Search for the cell housing the specified text and yield its (X, Y) center coordinate. 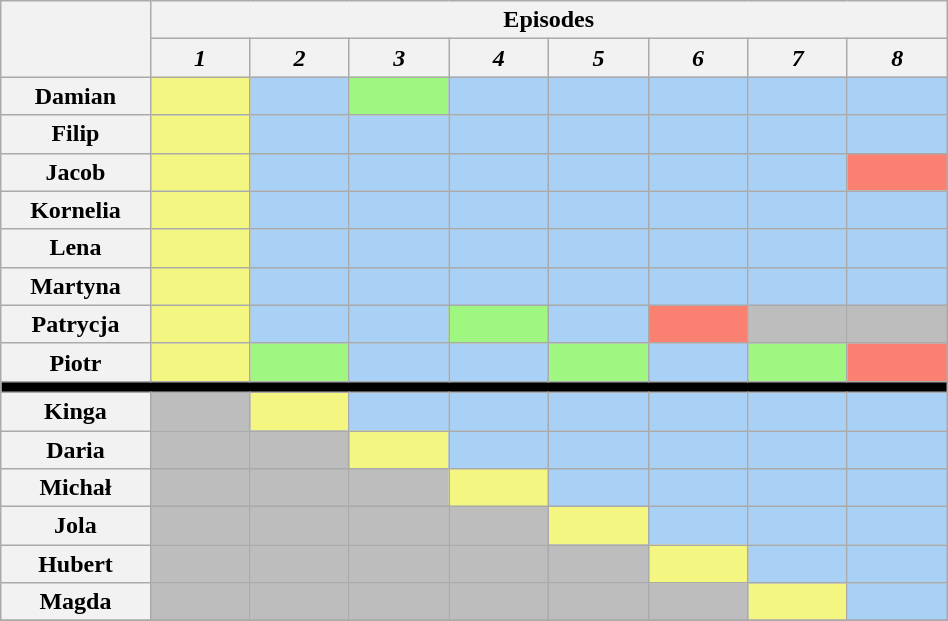
Damian (76, 96)
2 (300, 58)
Daria (76, 449)
Filip (76, 134)
1 (200, 58)
Magda (76, 602)
6 (698, 58)
Episodes (548, 20)
Piotr (76, 362)
Kornelia (76, 210)
5 (599, 58)
Lena (76, 248)
Martyna (76, 286)
8 (897, 58)
7 (798, 58)
Kinga (76, 411)
3 (399, 58)
Michał (76, 488)
Jacob (76, 172)
Hubert (76, 564)
4 (499, 58)
Jola (76, 526)
Patrycja (76, 324)
